Output the (x, y) coordinate of the center of the cell containing the given text.  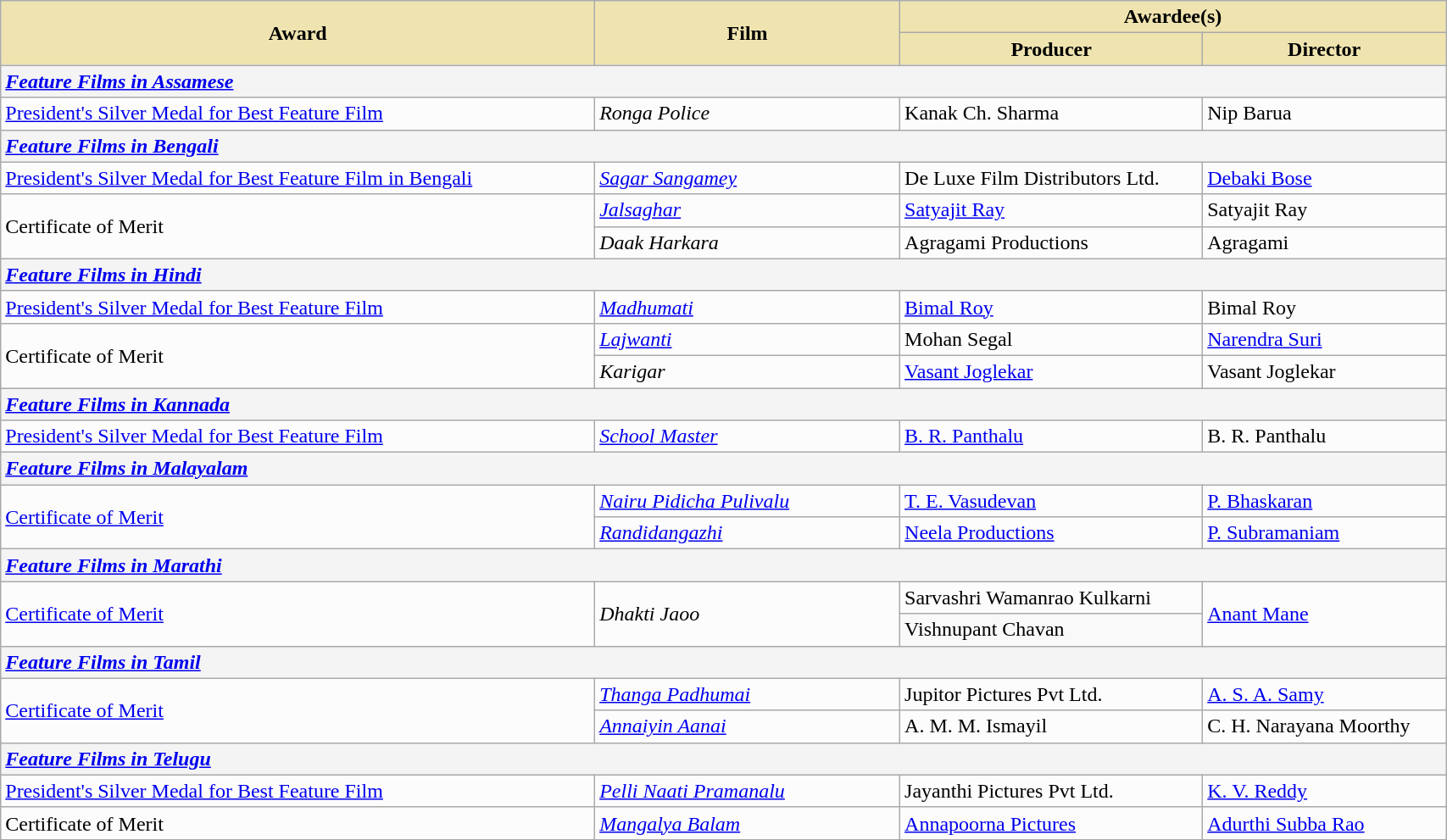
Mangalya Balam (748, 823)
De Luxe Film Distributors Ltd. (1051, 178)
Thanga Padhumai (748, 694)
Jayanthi Pictures Pvt Ltd. (1051, 791)
Adurthi Subba Rao (1324, 823)
Randidangazhi (748, 533)
Vishnupant Chavan (1051, 630)
Producer (1051, 49)
Dhakti Jaoo (748, 614)
School Master (748, 437)
Jalsaghar (748, 210)
Feature Films in Assamese (724, 81)
Feature Films in Hindi (724, 275)
P. Bhaskaran (1324, 501)
Mohan Segal (1051, 339)
Anant Mane (1324, 614)
Narendra Suri (1324, 339)
Agragami (1324, 242)
Feature Films in Marathi (724, 565)
Film (748, 33)
P. Subramaniam (1324, 533)
Director (1324, 49)
Pelli Naati Pramanalu (748, 791)
A. M. M. Ismayil (1051, 726)
Sagar Sangamey (748, 178)
Feature Films in Malayalam (724, 469)
Feature Films in Bengali (724, 146)
Daak Harkara (748, 242)
Debaki Bose (1324, 178)
Kanak Ch. Sharma (1051, 114)
Feature Films in Telugu (724, 759)
Karigar (748, 371)
Feature Films in Tamil (724, 662)
Agragami Productions (1051, 242)
C. H. Narayana Moorthy (1324, 726)
Nip Barua (1324, 114)
President's Silver Medal for Best Feature Film in Bengali (298, 178)
A. S. A. Samy (1324, 694)
Annaiyin Aanai (748, 726)
Award (298, 33)
Lajwanti (748, 339)
Feature Films in Kannada (724, 404)
Neela Productions (1051, 533)
Sarvashri Wamanrao Kulkarni (1051, 598)
T. E. Vasudevan (1051, 501)
Annapoorna Pictures (1051, 823)
Jupitor Pictures Pvt Ltd. (1051, 694)
Madhumati (748, 307)
K. V. Reddy (1324, 791)
Awardee(s) (1173, 17)
Ronga Police (748, 114)
Nairu Pidicha Pulivalu (748, 501)
